Provide the [X, Y] coordinate of the cell's center where the given text is located.  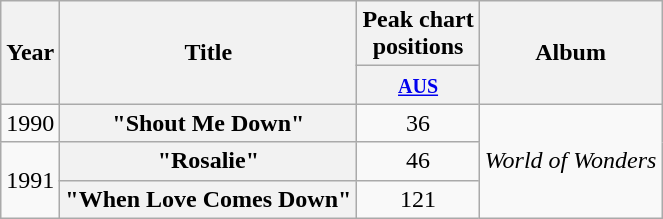
"Rosalie" [208, 161]
Year [30, 52]
AUS [418, 85]
"Shout Me Down" [208, 123]
1991 [30, 180]
"When Love Comes Down" [208, 199]
46 [418, 161]
36 [418, 123]
Title [208, 52]
1990 [30, 123]
Peak chartpositions [418, 34]
Album [570, 52]
World of Wonders [570, 161]
121 [418, 199]
